Determine the [x, y] coordinate at the center of the cell enclosing the given text.  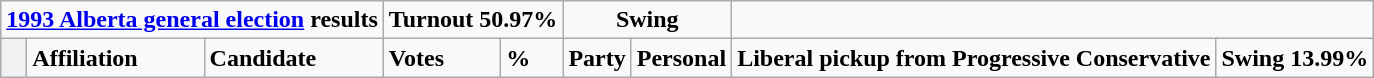
Votes [442, 58]
Party [597, 58]
Personal [681, 58]
Candidate [294, 58]
Swing [648, 20]
Swing 13.99% [1295, 58]
% [532, 58]
1993 Alberta general election results [192, 20]
Liberal pickup from Progressive Conservative [974, 58]
Affiliation [116, 58]
Turnout 50.97% [473, 20]
